Capture the cell that displays the provided text and extract its (X, Y) central coordinate. 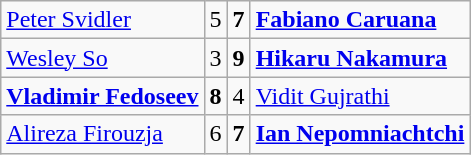
9 (238, 58)
3 (216, 58)
Vidit Gujrathi (360, 96)
8 (216, 96)
4 (238, 96)
Alireza Firouzja (102, 134)
Fabiano Caruana (360, 20)
Ian Nepomniachtchi (360, 134)
Peter Svidler (102, 20)
5 (216, 20)
Hikaru Nakamura (360, 58)
Wesley So (102, 58)
Vladimir Fedoseev (102, 96)
6 (216, 134)
